Provide the (x, y) coordinate of the cell's center where the given text is located.  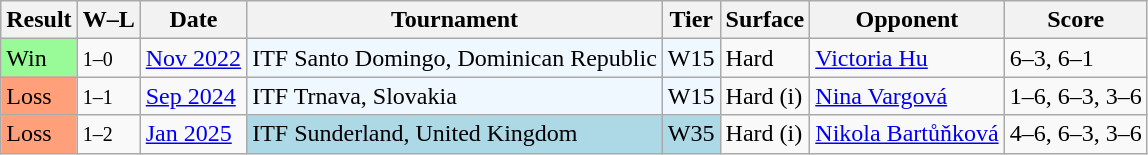
ITF Santo Domingo, Dominican Republic (455, 58)
1–1 (108, 96)
1–6, 6–3, 3–6 (1076, 96)
Opponent (907, 20)
Victoria Hu (907, 58)
ITF Trnava, Slovakia (455, 96)
1–0 (108, 58)
Score (1076, 20)
Result (39, 20)
4–6, 6–3, 3–6 (1076, 134)
6–3, 6–1 (1076, 58)
Date (193, 20)
ITF Sunderland, United Kingdom (455, 134)
W–L (108, 20)
W35 (691, 134)
Nina Vargová (907, 96)
Hard (765, 58)
Jan 2025 (193, 134)
Surface (765, 20)
Tournament (455, 20)
Win (39, 58)
Nikola Bartůňková (907, 134)
Sep 2024 (193, 96)
Nov 2022 (193, 58)
Tier (691, 20)
1–2 (108, 134)
